Pinpoint the cell where the given text exists, returning its (x, y) midpoint coordinate. 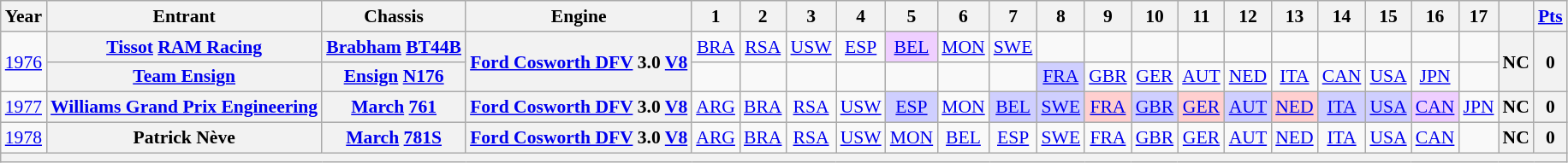
1 (716, 16)
10 (1155, 16)
Entrant (184, 16)
Team Ensign (184, 77)
17 (1478, 16)
March 781S (394, 138)
13 (1294, 16)
Year (24, 16)
Williams Grand Prix Engineering (184, 108)
7 (1013, 16)
Tissot RAM Racing (184, 47)
9 (1108, 16)
8 (1060, 16)
Engine (579, 16)
3 (811, 16)
Brabham BT44B (394, 47)
1978 (24, 138)
Ensign N176 (394, 77)
15 (1388, 16)
14 (1342, 16)
6 (964, 16)
Pts (1551, 16)
1977 (24, 108)
4 (861, 16)
Chassis (394, 16)
11 (1201, 16)
March 761 (394, 108)
5 (912, 16)
Patrick Nève (184, 138)
2 (763, 16)
12 (1248, 16)
1976 (24, 61)
16 (1435, 16)
